For the text-containing cell, return its midpoint in (X, Y) coordinate format. 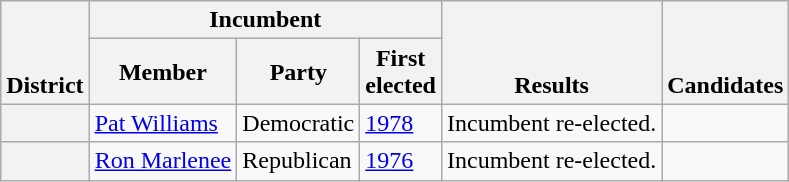
District (45, 52)
1976 (401, 161)
Party (298, 72)
Republican (298, 161)
Ron Marlenee (163, 161)
Democratic (298, 123)
Pat Williams (163, 123)
Incumbent (265, 20)
Firstelected (401, 72)
Member (163, 72)
1978 (401, 123)
Results (551, 52)
Candidates (726, 52)
